Pinpoint the cell where the given text exists, returning its (X, Y) midpoint coordinate. 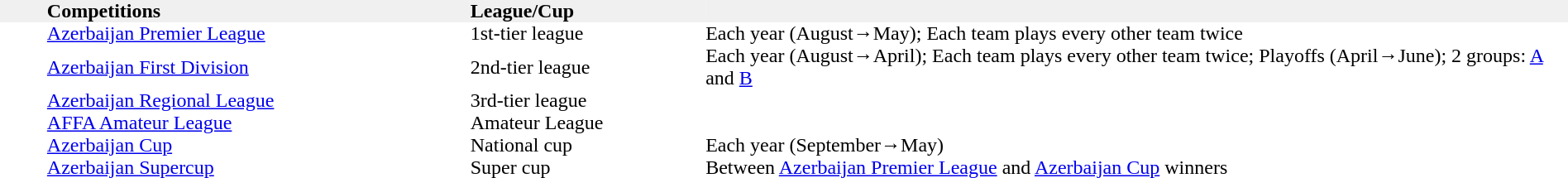
National cup (588, 146)
Azerbaijan Regional League (259, 101)
Each year (September→May) (1136, 146)
Amateur League (588, 123)
Each year (August→April); Each team plays every other team twice; Playoffs (April→June); 2 groups: A and B (1136, 67)
1st-tier league (588, 33)
Azerbaijan First Division (259, 67)
Each year (August→May); Each team plays every other team twice (1136, 33)
AFFA Amateur League (259, 123)
Azerbaijan Premier League (259, 33)
League/Cup (588, 12)
Competitions (259, 12)
3rd-tier league (588, 101)
2nd-tier league (588, 67)
Azerbaijan Cup (259, 146)
